Extract the [x, y] coordinate from the center of the cell holding the provided text.  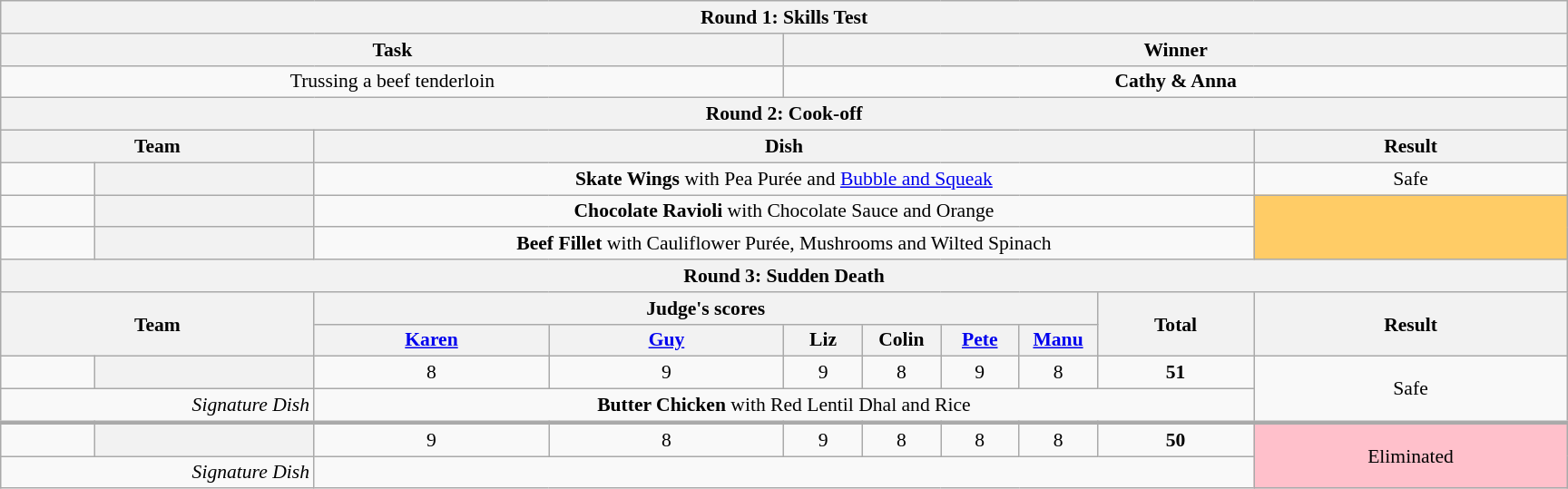
Round 3: Sudden Death [784, 276]
Skate Wings with Pea Purée and Bubble and Squeak [784, 179]
Round 2: Cook-off [784, 114]
Task [392, 50]
51 [1176, 373]
Total [1176, 325]
Judge's scores [706, 308]
Round 1: Skills Test [784, 17]
Beef Fillet with Cauliflower Purée, Mushrooms and Wilted Spinach [784, 244]
Dish [784, 147]
Colin [901, 340]
Butter Chicken with Red Lentil Dhal and Rice [784, 406]
Guy [666, 340]
Liz [823, 340]
Eliminated [1410, 455]
Pete [980, 340]
Winner [1176, 50]
Cathy & Anna [1176, 82]
Manu [1058, 340]
50 [1176, 439]
Trussing a beef tenderloin [392, 82]
Chocolate Ravioli with Chocolate Sauce and Orange [784, 211]
Karen [432, 340]
